Capture the cell that displays the provided text and extract its (x, y) central coordinate. 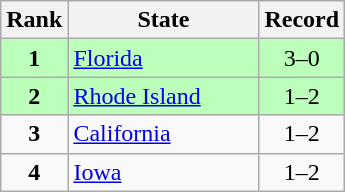
California (164, 134)
Rank (34, 20)
4 (34, 172)
3 (34, 134)
State (164, 20)
Record (302, 20)
Rhode Island (164, 96)
Florida (164, 58)
Iowa (164, 172)
1 (34, 58)
3–0 (302, 58)
2 (34, 96)
